Determine the (X, Y) coordinate at the center of the cell enclosing the given text.  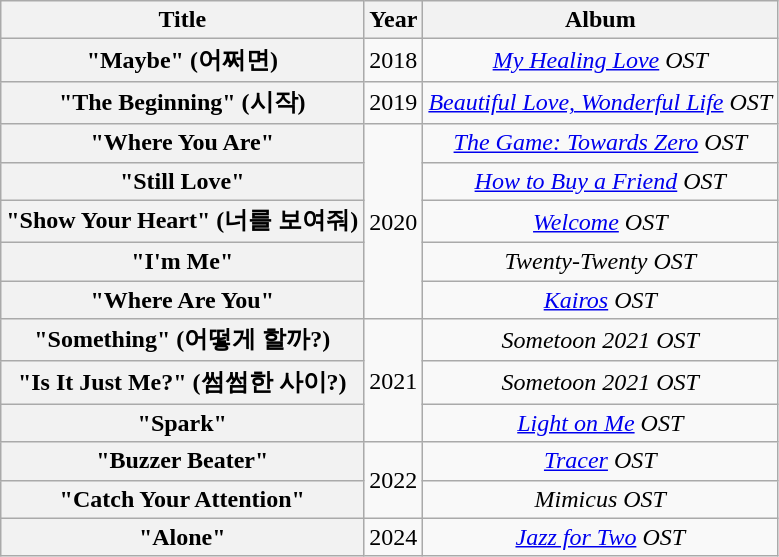
Beautiful Love, Wonderful Life OST (600, 102)
"Buzzer Beater" (182, 461)
The Game: Towards Zero OST (600, 143)
"Maybe" (어쩌면) (182, 60)
2018 (394, 60)
"Show Your Heart" (너를 보여줘) (182, 222)
2024 (394, 537)
"Is It Just Me?" (썸썸한 사이?) (182, 382)
Year (394, 20)
"Where You Are" (182, 143)
2020 (394, 222)
Jazz for Two OST (600, 537)
Welcome OST (600, 222)
"The Beginning" (시작) (182, 102)
2022 (394, 480)
Twenty-Twenty OST (600, 262)
Album (600, 20)
Tracer OST (600, 461)
Light on Me OST (600, 423)
How to Buy a Friend OST (600, 181)
Title (182, 20)
"Spark" (182, 423)
My Healing Love OST (600, 60)
"Still Love" (182, 181)
"Alone" (182, 537)
Mimicus OST (600, 499)
2019 (394, 102)
"Something" (어떻게 할까?) (182, 340)
"I'm Me" (182, 262)
Kairos OST (600, 300)
"Where Are You" (182, 300)
2021 (394, 380)
"Catch Your Attention" (182, 499)
